Determine the [x, y] coordinate at the center of the cell enclosing the given text.  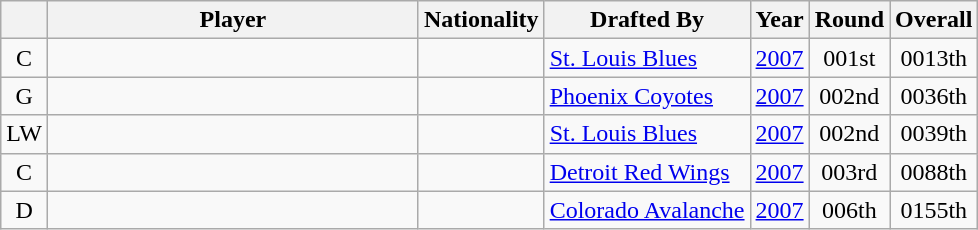
Detroit Red Wings [647, 172]
006th [849, 210]
Nationality [481, 20]
Year [780, 20]
0013th [934, 58]
001st [849, 58]
G [24, 96]
Colorado Avalanche [647, 210]
0039th [934, 134]
0036th [934, 96]
003rd [849, 172]
Overall [934, 20]
0088th [934, 172]
Player [232, 20]
0155th [934, 210]
Phoenix Coyotes [647, 96]
LW [24, 134]
Round [849, 20]
D [24, 210]
Drafted By [647, 20]
